From the cell containing the given text, extract its center point as (X, Y) coordinate. 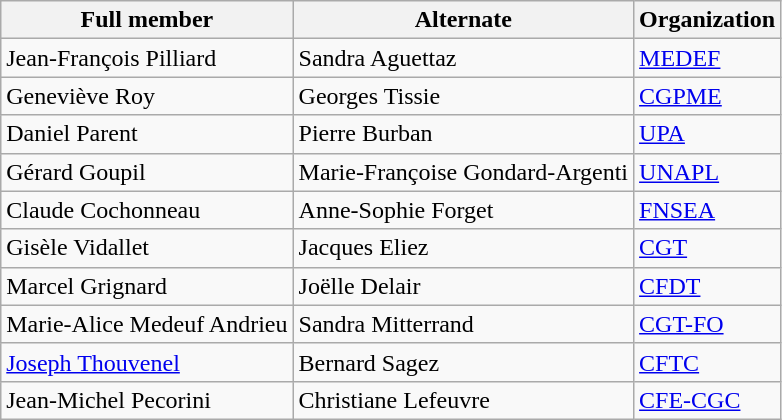
CGPME (708, 96)
Gérard Goupil (147, 172)
CGT (708, 248)
Full member (147, 20)
FNSEA (708, 210)
Sandra Mitterrand (464, 324)
Marie-Françoise Gondard-Argenti (464, 172)
Marie-Alice Medeuf Andrieu (147, 324)
Christiane Lefeuvre (464, 400)
CFTC (708, 362)
Sandra Aguettaz (464, 58)
Jean-Michel Pecorini (147, 400)
CFE-CGC (708, 400)
UNAPL (708, 172)
Marcel Grignard (147, 286)
CGT-FO (708, 324)
MEDEF (708, 58)
Jacques Eliez (464, 248)
Organization (708, 20)
Georges Tissie (464, 96)
Geneviève Roy (147, 96)
Anne-Sophie Forget (464, 210)
UPA (708, 134)
Alternate (464, 20)
CFDT (708, 286)
Joseph Thouvenel (147, 362)
Gisèle Vidallet (147, 248)
Bernard Sagez (464, 362)
Joëlle Delair (464, 286)
Claude Cochonneau (147, 210)
Pierre Burban (464, 134)
Jean-François Pilliard (147, 58)
Daniel Parent (147, 134)
